Identify which cell holds the provided text, then report its (X, Y) central coordinate. 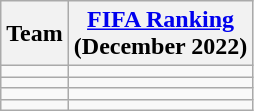
FIFA Ranking(December 2022) (160, 34)
Team (35, 34)
